Pinpoint the cell where the given text exists, returning its (X, Y) midpoint coordinate. 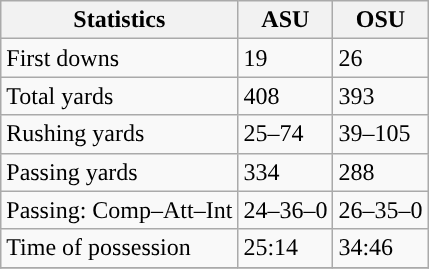
25–74 (286, 134)
Statistics (120, 20)
408 (286, 96)
Passing yards (120, 172)
39–105 (380, 134)
19 (286, 58)
Time of possession (120, 248)
Passing: Comp–Att–Int (120, 210)
26–35–0 (380, 210)
Rushing yards (120, 134)
393 (380, 96)
24–36–0 (286, 210)
288 (380, 172)
34:46 (380, 248)
OSU (380, 20)
25:14 (286, 248)
ASU (286, 20)
Total yards (120, 96)
334 (286, 172)
First downs (120, 58)
26 (380, 58)
